Return (X, Y) of the center of cell containing provided text 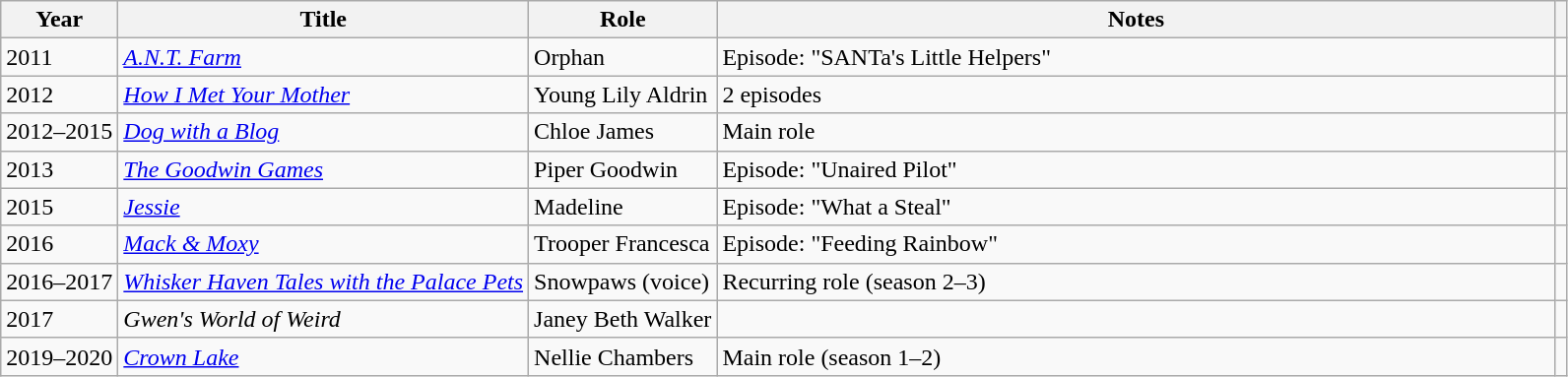
Jessie (323, 207)
Year (59, 20)
Trooper Francesca (622, 244)
Episode: "Feeding Rainbow" (1137, 244)
2 episodes (1137, 94)
Main role (season 1–2) (1137, 356)
Gwen's World of Weird (323, 319)
Madeline (622, 207)
Whisker Haven Tales with the Palace Pets (323, 282)
2016–2017 (59, 282)
Role (622, 20)
Dog with a Blog (323, 132)
Orphan (622, 57)
2012 (59, 94)
How I Met Your Mother (323, 94)
Notes (1137, 20)
2016 (59, 244)
Piper Goodwin (622, 169)
Chloe James (622, 132)
Mack & Moxy (323, 244)
Snowpaws (voice) (622, 282)
Episode: "SANTa's Little Helpers" (1137, 57)
2017 (59, 319)
2011 (59, 57)
The Goodwin Games (323, 169)
Janey Beth Walker (622, 319)
Main role (1137, 132)
Recurring role (season 2–3) (1137, 282)
Title (323, 20)
2013 (59, 169)
2019–2020 (59, 356)
Young Lily Aldrin (622, 94)
Episode: "Unaired Pilot" (1137, 169)
2012–2015 (59, 132)
A.N.T. Farm (323, 57)
Crown Lake (323, 356)
Nellie Chambers (622, 356)
Episode: "What a Steal" (1137, 207)
2015 (59, 207)
